From the cell containing the given text, extract its center point as [X, Y] coordinate. 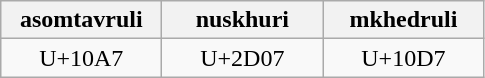
U+10D7 [404, 58]
mkhedruli [404, 20]
U+2D07 [242, 58]
U+10A7 [82, 58]
asomtavruli [82, 20]
nuskhuri [242, 20]
